Determine the (x, y) coordinate at the center of the cell enclosing the given text.  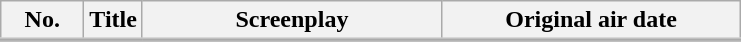
Title (114, 21)
Original air date (590, 21)
No. (42, 21)
Screenplay (292, 21)
